Determine the [X, Y] coordinate at the center of the cell enclosing the given text.  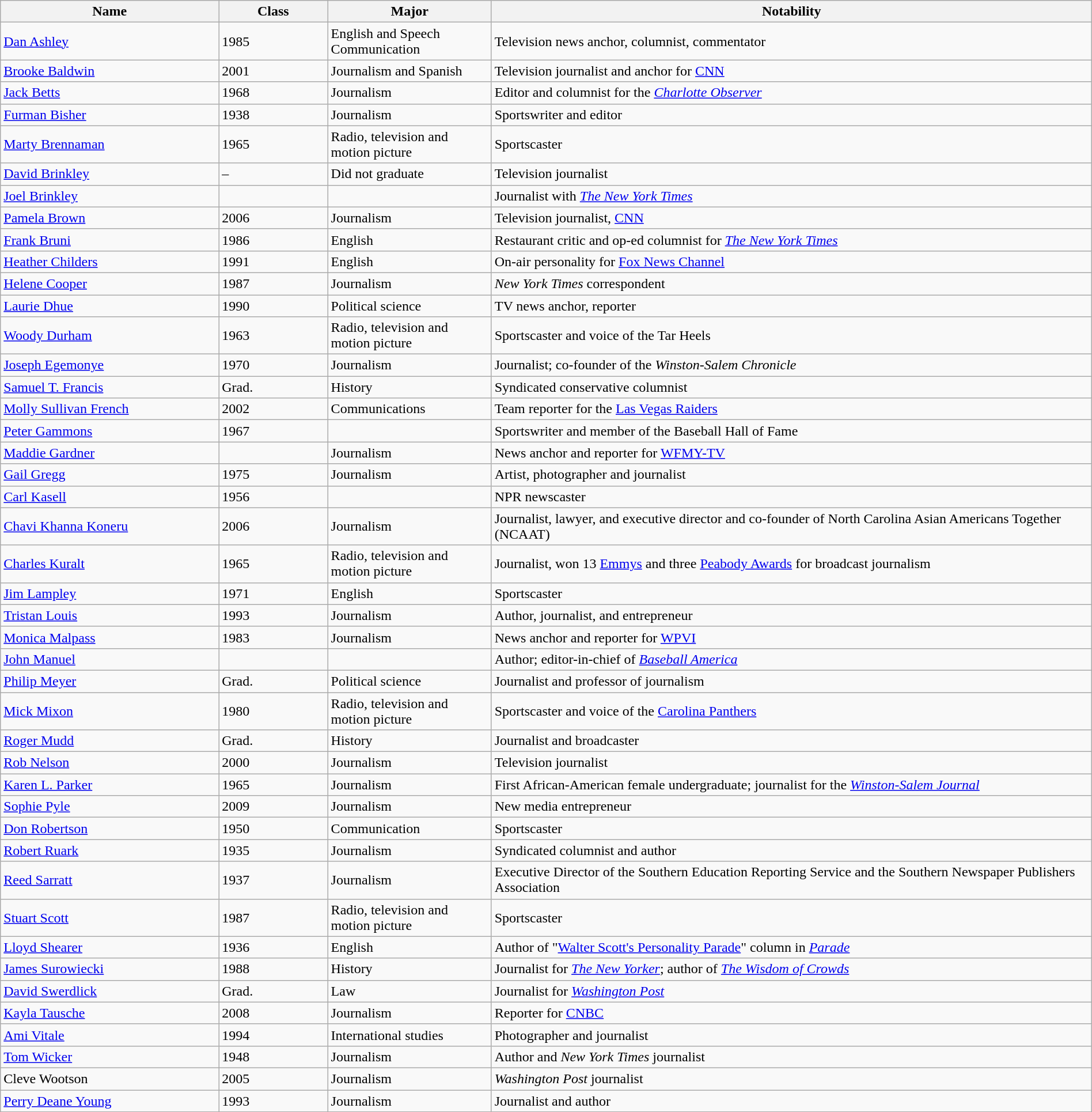
Team reporter for the Las Vegas Raiders [791, 409]
Journalist with The New York Times [791, 196]
1963 [273, 335]
1937 [273, 880]
Journalist and broadcaster [791, 741]
Molly Sullivan French [109, 409]
1988 [273, 969]
Laurie Dhue [109, 306]
Author; editor-in-chief of Baseball America [791, 659]
1983 [273, 637]
Peter Gammons [109, 431]
Cleve Wootson [109, 1079]
Sportswriter and editor [791, 115]
1936 [273, 947]
Charles Kuralt [109, 563]
Kayla Tausche [109, 1013]
Ami Vitale [109, 1035]
Monica Malpass [109, 637]
First African-American female undergraduate; journalist for the Winston-Salem Journal [791, 785]
Sportscaster and voice of the Tar Heels [791, 335]
2000 [273, 763]
International studies [409, 1035]
Name [109, 12]
Television journalist and anchor for CNN [791, 71]
1968 [273, 93]
Samuel T. Francis [109, 387]
1975 [273, 475]
Joel Brinkley [109, 196]
2001 [273, 71]
James Surowiecki [109, 969]
Reed Sarratt [109, 880]
Philip Meyer [109, 681]
1990 [273, 306]
New media entrepreneur [791, 807]
Helene Cooper [109, 283]
1986 [273, 240]
Author of "Walter Scott's Personality Parade" column in Parade [791, 947]
News anchor and reporter for WPVI [791, 637]
David Brinkley [109, 174]
Journalist, won 13 Emmys and three Peabody Awards for broadcast journalism [791, 563]
Sportscaster and voice of the Carolina Panthers [791, 711]
Reporter for CNBC [791, 1013]
Executive Director of the Southern Education Reporting Service and the Southern Newspaper Publishers Association [791, 880]
Communications [409, 409]
Frank Bruni [109, 240]
Mick Mixon [109, 711]
Gail Gregg [109, 475]
Television news anchor, columnist, commentator [791, 41]
Heather Childers [109, 262]
Don Robertson [109, 829]
Robert Ruark [109, 850]
Karen L. Parker [109, 785]
2002 [273, 409]
Perry Deane Young [109, 1101]
Journalist for The New Yorker; author of The Wisdom of Crowds [791, 969]
Law [409, 991]
Woody Durham [109, 335]
Jim Lampley [109, 593]
Communication [409, 829]
Roger Mudd [109, 741]
Did not graduate [409, 174]
Editor and columnist for the Charlotte Observer [791, 93]
2009 [273, 807]
Sophie Pyle [109, 807]
2008 [273, 1013]
Syndicated conservative columnist [791, 387]
Jack Betts [109, 93]
David Swerdlick [109, 991]
Journalist, lawyer, and executive director and co-founder of North Carolina Asian Americans Together (NCAAT) [791, 527]
Journalist; co-founder of the Winston-Salem Chronicle [791, 365]
1980 [273, 711]
1956 [273, 497]
1994 [273, 1035]
1971 [273, 593]
Restaurant critic and op-ed columnist for The New York Times [791, 240]
News anchor and reporter for WFMY-TV [791, 453]
Carl Kasell [109, 497]
1970 [273, 365]
– [273, 174]
Joseph Egemonye [109, 365]
Chavi Khanna Koneru [109, 527]
1967 [273, 431]
1935 [273, 850]
Journalist and author [791, 1101]
1985 [273, 41]
Maddie Gardner [109, 453]
Brooke Baldwin [109, 71]
Stuart Scott [109, 917]
On-air personality for Fox News Channel [791, 262]
Pamela Brown [109, 218]
Television journalist, CNN [791, 218]
TV news anchor, reporter [791, 306]
Journalism and Spanish [409, 71]
Marty Brennaman [109, 144]
Sportswriter and member of the Baseball Hall of Fame [791, 431]
Journalist for Washington Post [791, 991]
2005 [273, 1079]
Photographer and journalist [791, 1035]
Major [409, 12]
Notability [791, 12]
Dan Ashley [109, 41]
Syndicated columnist and author [791, 850]
Artist, photographer and journalist [791, 475]
John Manuel [109, 659]
1950 [273, 829]
1938 [273, 115]
Furman Bisher [109, 115]
English and Speech Communication [409, 41]
Rob Nelson [109, 763]
Lloyd Shearer [109, 947]
Author and New York Times journalist [791, 1057]
1948 [273, 1057]
Class [273, 12]
NPR newscaster [791, 497]
Tristan Louis [109, 615]
Washington Post journalist [791, 1079]
Journalist and professor of journalism [791, 681]
1991 [273, 262]
New York Times correspondent [791, 283]
Tom Wicker [109, 1057]
Author, journalist, and entrepreneur [791, 615]
